Return the (X, Y) coordinate for the center point of the cell that contains the specified text.  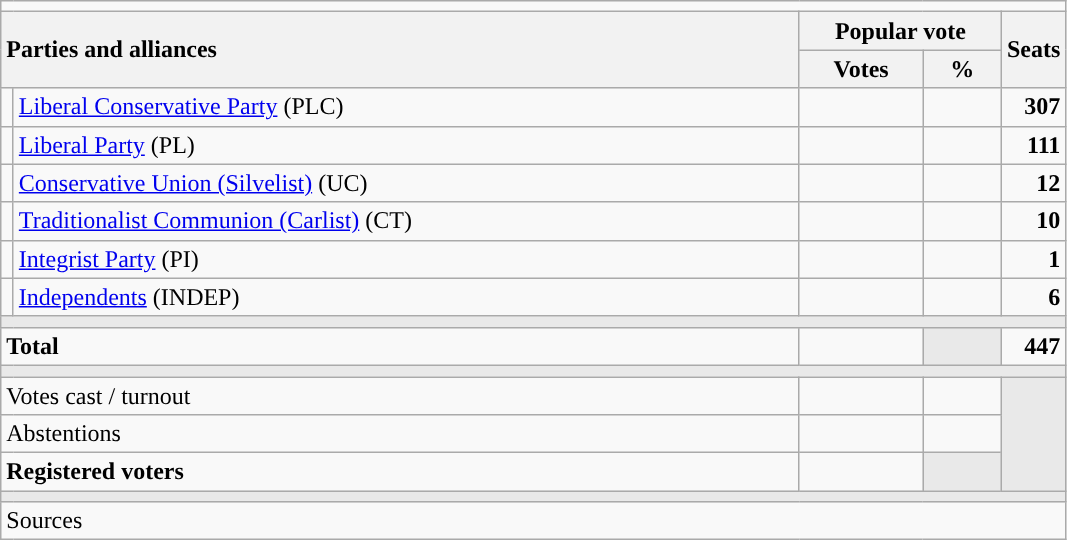
Popular vote (900, 31)
Conservative Union (Silvelist) (UC) (406, 183)
Votes (861, 69)
% (962, 69)
Integrist Party (PI) (406, 259)
Total (400, 346)
12 (1033, 183)
10 (1033, 221)
Seats (1033, 50)
111 (1033, 145)
1 (1033, 259)
Liberal Conservative Party (PLC) (406, 107)
Abstentions (400, 434)
Independents (INDEP) (406, 297)
Traditionalist Communion (Carlist) (CT) (406, 221)
447 (1033, 346)
Parties and alliances (400, 50)
307 (1033, 107)
Liberal Party (PL) (406, 145)
Sources (534, 521)
Votes cast / turnout (400, 395)
Registered voters (400, 472)
6 (1033, 297)
